For the text-containing cell, return its midpoint in (x, y) coordinate format. 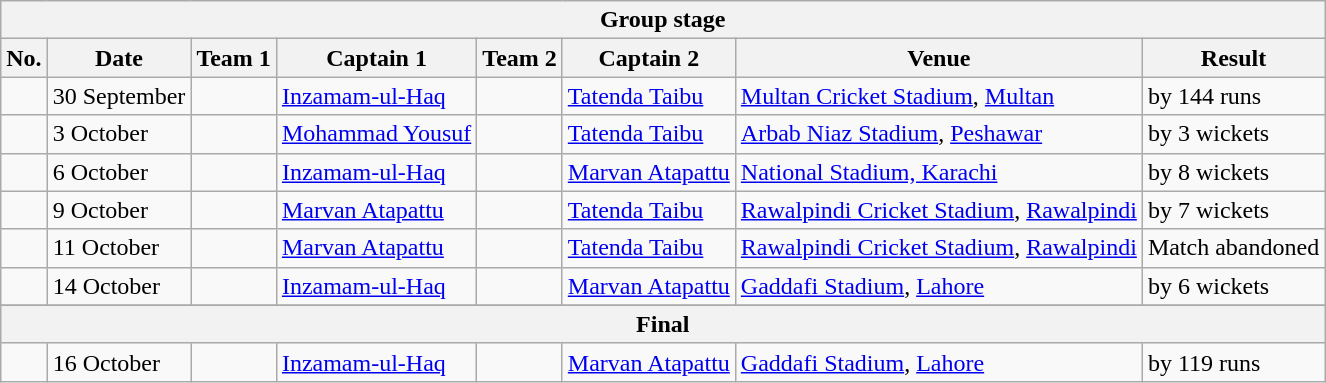
11 October (119, 248)
Arbab Niaz Stadium, Peshawar (938, 134)
Final (663, 324)
Captain 1 (376, 58)
by 144 runs (1233, 96)
by 3 wickets (1233, 134)
Mohammad Yousuf (376, 134)
by 119 runs (1233, 362)
Date (119, 58)
14 October (119, 286)
9 October (119, 210)
Result (1233, 58)
No. (24, 58)
National Stadium, Karachi (938, 172)
Multan Cricket Stadium, Multan (938, 96)
Group stage (663, 20)
Team 1 (234, 58)
3 October (119, 134)
Match abandoned (1233, 248)
30 September (119, 96)
by 6 wickets (1233, 286)
6 October (119, 172)
by 8 wickets (1233, 172)
by 7 wickets (1233, 210)
Venue (938, 58)
Captain 2 (648, 58)
16 October (119, 362)
Team 2 (520, 58)
